Provide the (x, y) coordinate of the cell's center where the given text is located.  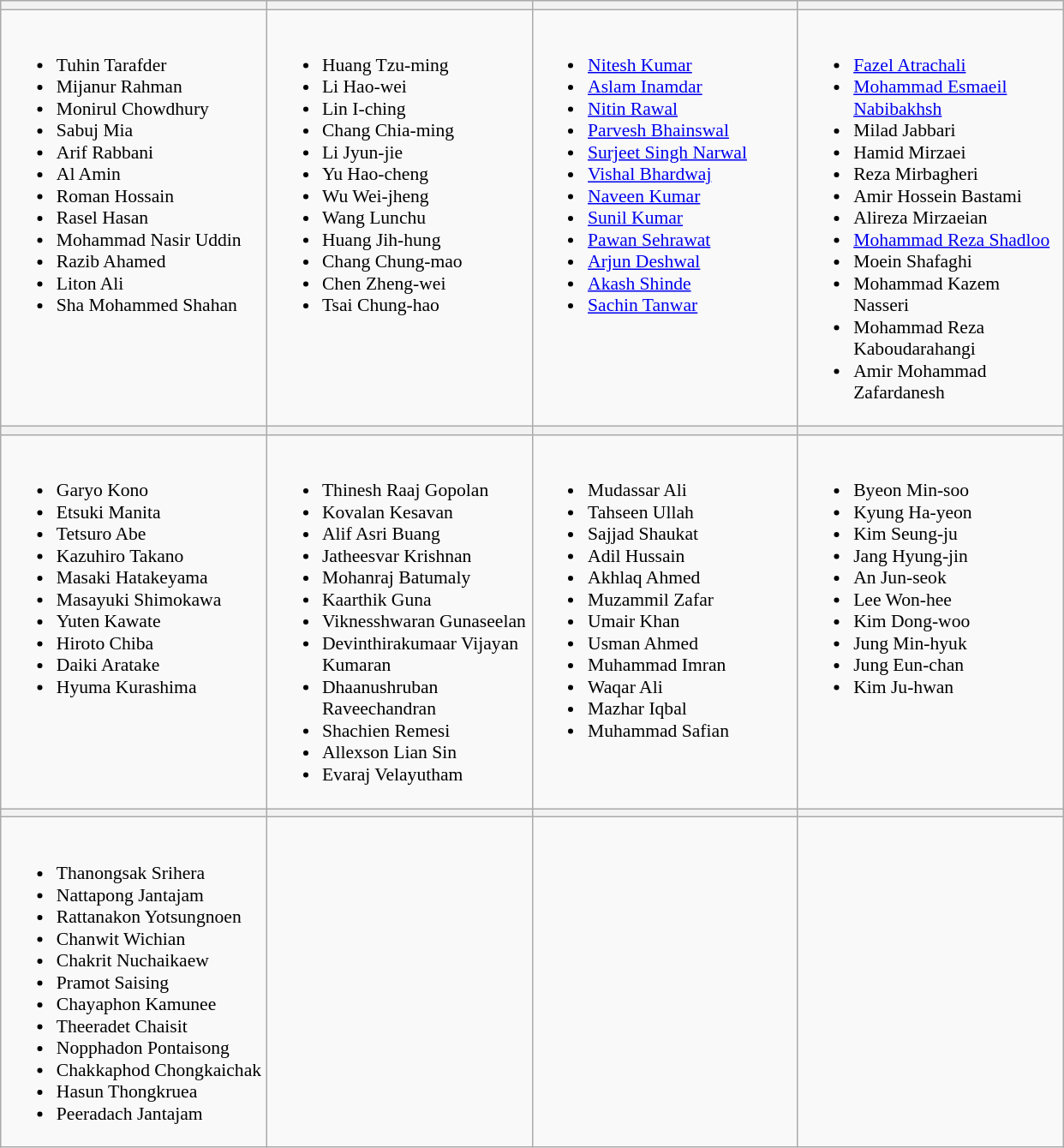
Garyo KonoEtsuki ManitaTetsuro AbeKazuhiro TakanoMasaki HatakeyamaMasayuki ShimokawaYuten KawateHiroto ChibaDaiki AratakeHyuma Kurashima (134, 622)
Byeon Min-sooKyung Ha-yeonKim Seung-juJang Hyung-jinAn Jun-seokLee Won-heeKim Dong-wooJung Min-hyukJung Eun-chanKim Ju-hwan (930, 622)
Mudassar AliTahseen UllahSajjad ShaukatAdil HussainAkhlaq AhmedMuzammil ZafarUmair KhanUsman AhmedMuhammad ImranWaqar AliMazhar IqbalMuhammad Safian (665, 622)
